For the text-containing cell, return its midpoint in [x, y] coordinate format. 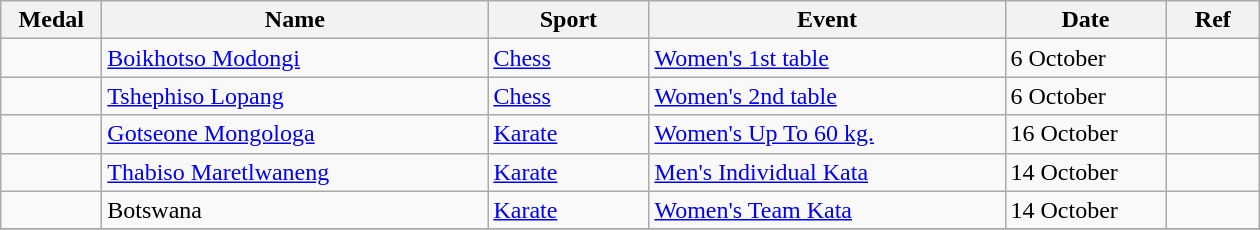
Ref [1213, 20]
Sport [568, 20]
Medal [52, 20]
Boikhotso Modongi [295, 58]
Name [295, 20]
Event [827, 20]
Botswana [295, 210]
Gotseone Mongologa [295, 134]
Thabiso Maretlwaneng [295, 172]
Date [1086, 20]
Women's Team Kata [827, 210]
Women's 1st table [827, 58]
Men's Individual Kata [827, 172]
16 October [1086, 134]
Tshephiso Lopang [295, 96]
Women's 2nd table [827, 96]
Women's Up To 60 kg. [827, 134]
